Capture the cell that displays the provided text and extract its [X, Y] central coordinate. 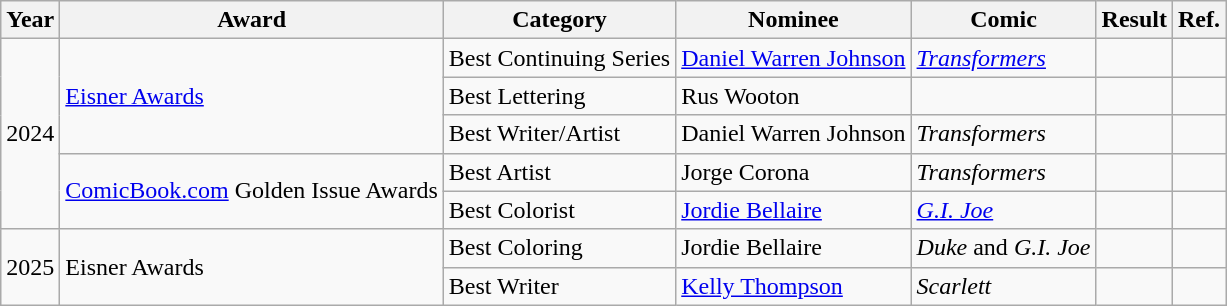
Best Lettering [559, 96]
Best Continuing Series [559, 58]
Year [30, 20]
Award [252, 20]
Ref. [1198, 20]
Duke and G.I. Joe [1004, 248]
Rus Wooton [794, 96]
G.I. Joe [1004, 210]
Scarlett [1004, 286]
Best Artist [559, 172]
Result [1134, 20]
Best Colorist [559, 210]
Best Coloring [559, 248]
2024 [30, 134]
Kelly Thompson [794, 286]
Best Writer/Artist [559, 134]
Category [559, 20]
Jorge Corona [794, 172]
Nominee [794, 20]
2025 [30, 267]
Best Writer [559, 286]
ComicBook.com Golden Issue Awards [252, 191]
Comic [1004, 20]
